Extract the (X, Y) coordinate from the center of the cell holding the provided text.  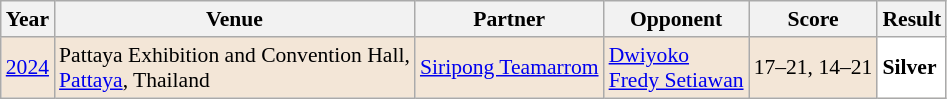
Result (912, 19)
Dwiyoko Fredy Setiawan (676, 68)
Score (814, 19)
Partner (510, 19)
Silver (912, 68)
Venue (234, 19)
17–21, 14–21 (814, 68)
Pattaya Exhibition and Convention Hall,Pattaya, Thailand (234, 68)
2024 (28, 68)
Year (28, 19)
Siripong Teamarrom (510, 68)
Opponent (676, 19)
